Output the (X, Y) coordinate of the center of the cell containing the given text.  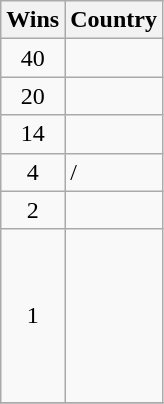
/ (114, 172)
Wins (33, 20)
2 (33, 210)
1 (33, 316)
Country (114, 20)
14 (33, 134)
20 (33, 96)
40 (33, 58)
4 (33, 172)
